Capture the cell that displays the provided text and extract its (X, Y) central coordinate. 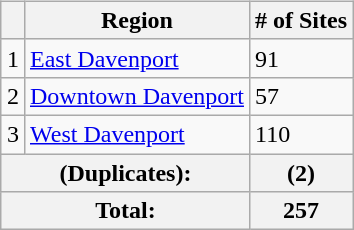
Region (136, 20)
(2) (300, 173)
(Duplicates): (125, 173)
257 (300, 211)
110 (300, 134)
2 (12, 96)
Total: (125, 211)
East Davenport (136, 58)
91 (300, 58)
1 (12, 58)
3 (12, 134)
West Davenport (136, 134)
57 (300, 96)
Downtown Davenport (136, 96)
# of Sites (300, 20)
